Detect which cell encompasses the target text, then output its [x, y] center coordinate. 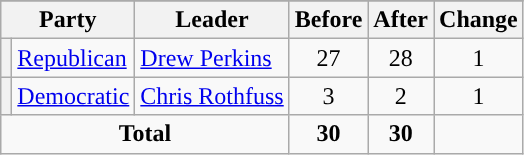
Change [479, 20]
27 [328, 58]
Democratic [74, 96]
Republican [74, 58]
28 [401, 58]
After [401, 20]
Chris Rothfuss [212, 96]
Party [68, 20]
2 [401, 96]
3 [328, 96]
Leader [212, 20]
Total [145, 134]
Drew Perkins [212, 58]
Before [328, 20]
